Output the [X, Y] coordinate of the center of the cell containing the given text.  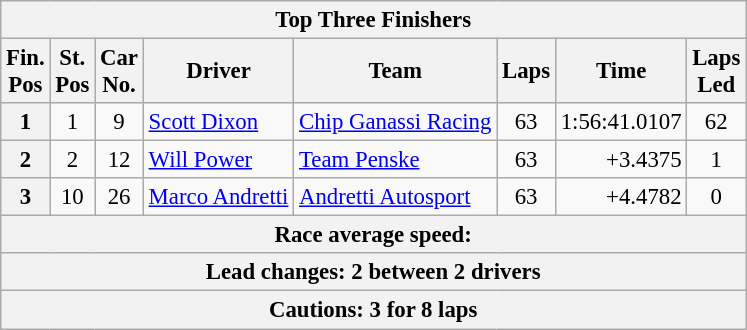
9 [120, 122]
Team [396, 72]
Andretti Autosport [396, 197]
Fin.Pos [26, 72]
0 [716, 197]
LapsLed [716, 72]
Laps [526, 72]
Will Power [218, 160]
1:56:41.0107 [620, 122]
St.Pos [72, 72]
Lead changes: 2 between 2 drivers [374, 273]
Scott Dixon [218, 122]
CarNo. [120, 72]
62 [716, 122]
12 [120, 160]
26 [120, 197]
3 [26, 197]
Chip Ganassi Racing [396, 122]
+4.4782 [620, 197]
Race average speed: [374, 235]
Cautions: 3 for 8 laps [374, 310]
+3.4375 [620, 160]
Driver [218, 72]
Team Penske [396, 160]
Top Three Finishers [374, 20]
Marco Andretti [218, 197]
10 [72, 197]
Time [620, 72]
